Pinpoint the cell where the given text exists, returning its [x, y] midpoint coordinate. 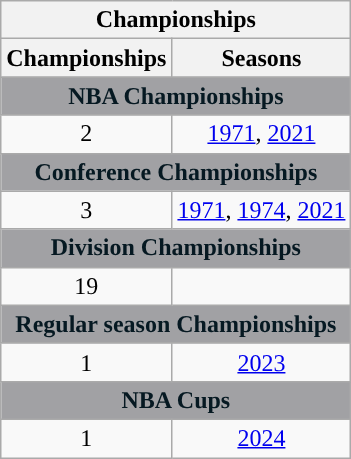
Conference Championships [176, 172]
1971, 2021 [262, 134]
2023 [262, 362]
Regular season Championships [176, 324]
2024 [262, 438]
19 [86, 286]
1971, 1974, 2021 [262, 210]
NBA Cups [176, 400]
3 [86, 210]
Division Championships [176, 248]
Seasons [262, 58]
2 [86, 134]
NBA Championships [176, 96]
